Provide the [X, Y] coordinate of the cell's center where the given text is located.  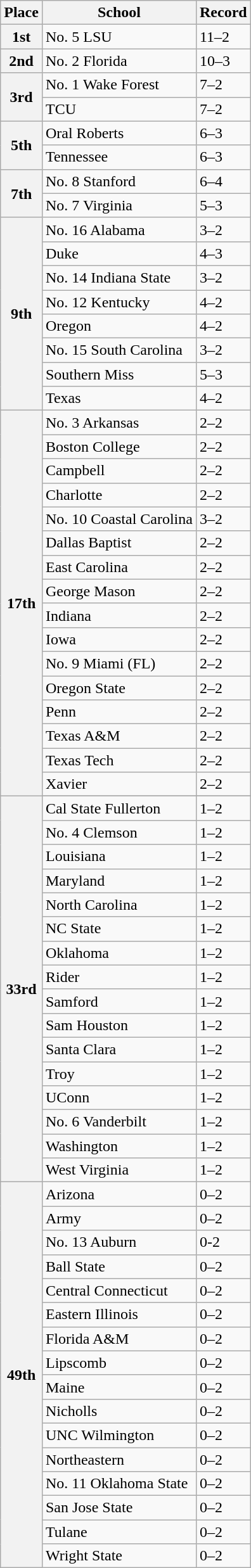
Maryland [119, 881]
2nd [22, 61]
Southern Miss [119, 374]
9th [22, 314]
School [119, 13]
No. 1 Wake Forest [119, 85]
East Carolina [119, 567]
7th [22, 193]
Wright State [119, 1556]
No. 14 Indiana State [119, 277]
Texas A&M [119, 736]
Xavier [119, 784]
No. 10 Coastal Carolina [119, 519]
5th [22, 145]
Maine [119, 1387]
Rider [119, 977]
San Jose State [119, 1508]
Texas [119, 398]
Cal State Fullerton [119, 808]
No. 8 Stanford [119, 181]
No. 6 Vanderbilt [119, 1122]
Army [119, 1218]
Tulane [119, 1532]
North Carolina [119, 905]
33rd [22, 990]
1st [22, 37]
Iowa [119, 639]
Florida A&M [119, 1339]
UNC Wilmington [119, 1435]
Campbell [119, 471]
Louisiana [119, 857]
Eastern Illinois [119, 1315]
UConn [119, 1098]
Tennessee [119, 157]
NC State [119, 929]
Samford [119, 1001]
No. 15 South Carolina [119, 350]
Oklahoma [119, 953]
0-2 [223, 1242]
Boston College [119, 447]
Northeastern [119, 1459]
Oral Roberts [119, 133]
Troy [119, 1074]
Central Connecticut [119, 1291]
Arizona [119, 1194]
49th [22, 1375]
No. 5 LSU [119, 37]
No. 13 Auburn [119, 1242]
Oregon State [119, 687]
3rd [22, 97]
17th [22, 603]
Record [223, 13]
Place [22, 13]
No. 12 Kentucky [119, 302]
Ball State [119, 1266]
No. 2 Florida [119, 61]
Texas Tech [119, 760]
4–3 [223, 253]
Penn [119, 712]
Indiana [119, 615]
6–4 [223, 181]
TCU [119, 109]
No. 3 Arkansas [119, 423]
Dallas Baptist [119, 543]
No. 16 Alabama [119, 229]
Washington [119, 1146]
No. 9 Miami (FL) [119, 663]
Charlotte [119, 495]
George Mason [119, 591]
11–2 [223, 37]
Duke [119, 253]
No. 4 Clemson [119, 832]
Lipscomb [119, 1363]
Sam Houston [119, 1025]
Oregon [119, 326]
No. 7 Virginia [119, 205]
Santa Clara [119, 1049]
10–3 [223, 61]
West Virginia [119, 1170]
Nicholls [119, 1411]
No. 11 Oklahoma State [119, 1484]
